Determine the [x, y] coordinate at the center of the cell enclosing the given text.  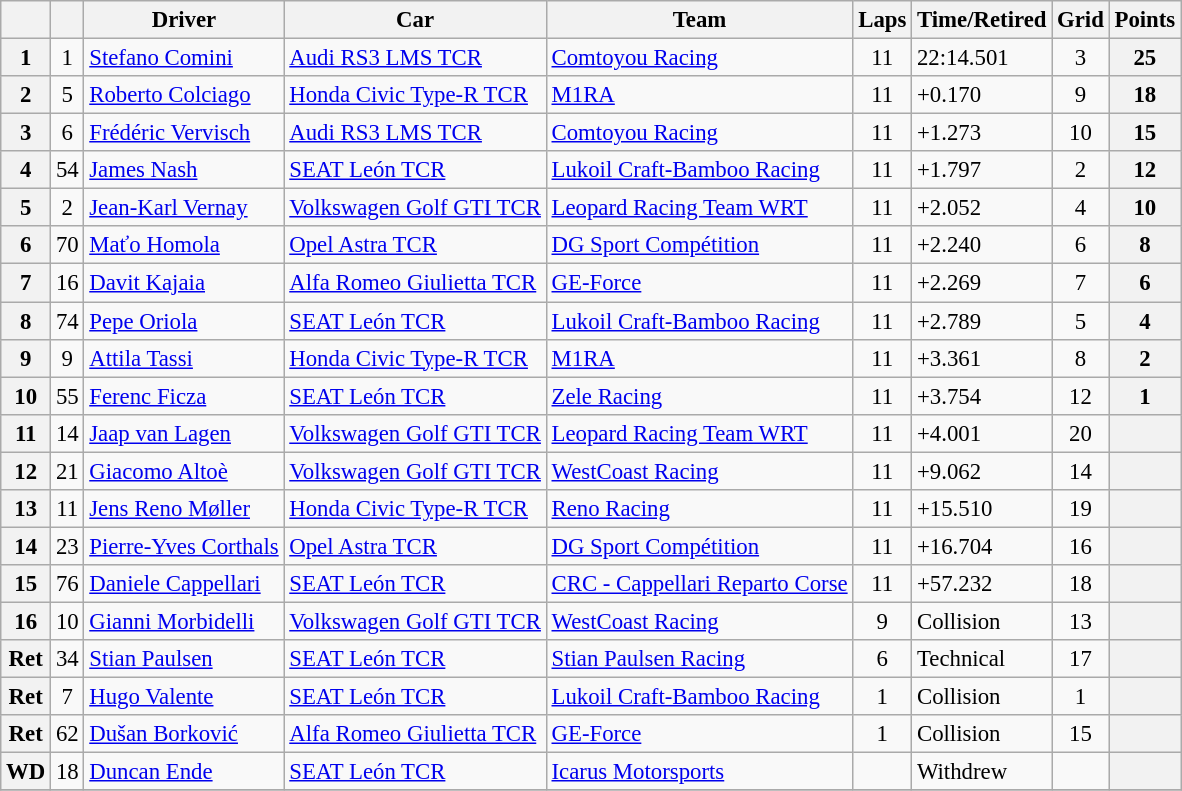
Dušan Borković [184, 734]
Hugo Valente [184, 697]
Jean-Karl Vernay [184, 208]
Pepe Oriola [184, 321]
Stian Paulsen [184, 659]
54 [68, 170]
+15.510 [982, 509]
22:14.501 [982, 58]
Attila Tassi [184, 358]
Driver [184, 20]
+2.269 [982, 283]
+1.797 [982, 170]
76 [68, 584]
+16.704 [982, 546]
Roberto Colciago [184, 95]
Pierre-Yves Corthals [184, 546]
Ferenc Ficza [184, 396]
+0.170 [982, 95]
+2.240 [982, 245]
+4.001 [982, 433]
Gianni Morbidelli [184, 621]
Duncan Ende [184, 772]
Daniele Cappellari [184, 584]
Jens Reno Møller [184, 509]
Reno Racing [700, 509]
Jaap van Lagen [184, 433]
Icarus Motorsports [700, 772]
74 [68, 321]
Grid [1080, 20]
+57.232 [982, 584]
Time/Retired [982, 20]
Points [1144, 20]
17 [1080, 659]
20 [1080, 433]
Withdrew [982, 772]
Stian Paulsen Racing [700, 659]
+3.361 [982, 358]
21 [68, 471]
+2.052 [982, 208]
+9.062 [982, 471]
WD [26, 772]
19 [1080, 509]
Frédéric Vervisch [184, 133]
Maťo Homola [184, 245]
+2.789 [982, 321]
Zele Racing [700, 396]
Giacomo Altoè [184, 471]
Stefano Comini [184, 58]
Car [415, 20]
23 [68, 546]
34 [68, 659]
James Nash [184, 170]
Laps [882, 20]
25 [1144, 58]
Team [700, 20]
+1.273 [982, 133]
CRC - Cappellari Reparto Corse [700, 584]
55 [68, 396]
Technical [982, 659]
62 [68, 734]
+3.754 [982, 396]
Davit Kajaia [184, 283]
70 [68, 245]
